Extract the (x, y) coordinate from the center of the cell holding the provided text.  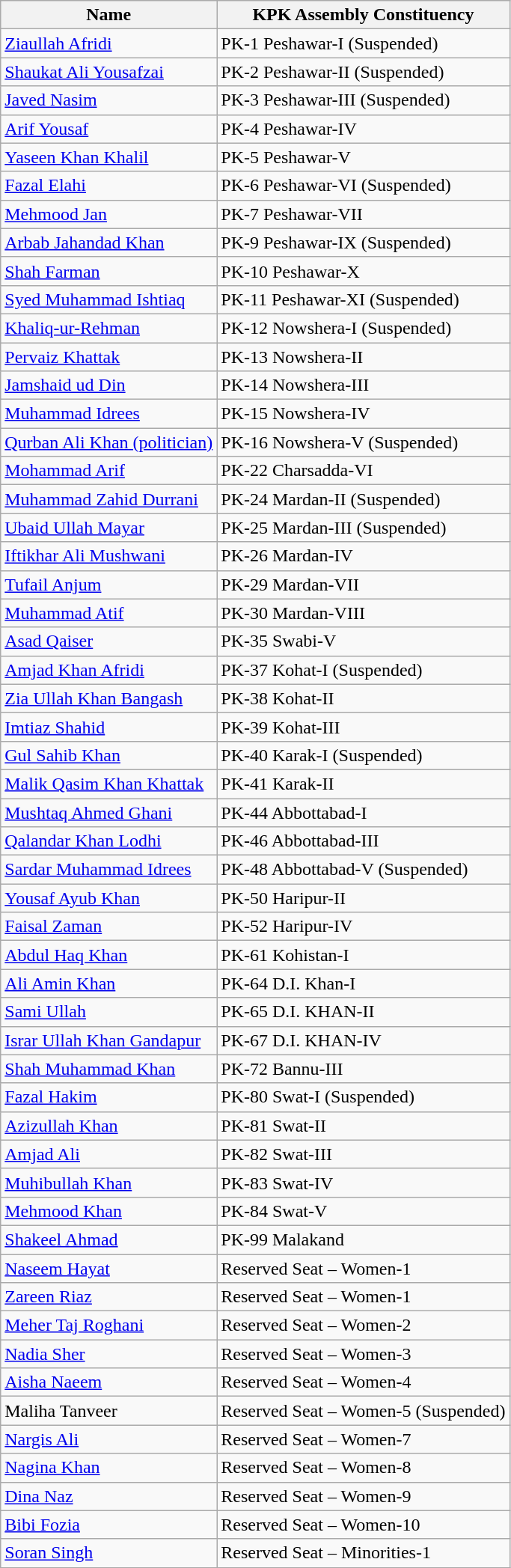
PK-30 Mardan-VIII (364, 613)
Maliha Tanveer (109, 1411)
Muhibullah Khan (109, 1183)
PK-3 Peshawar-III (Suspended) (364, 100)
Sami Ullah (109, 1012)
PK-65 D.I. KHAN-II (364, 1012)
Tufail Anjum (109, 585)
Reserved Seat – Women-7 (364, 1439)
PK-38 Kohat-II (364, 698)
Amjad Ali (109, 1154)
PK-7 Peshawar-VII (364, 214)
PK-15 Nowshera-IV (364, 414)
Dina Naz (109, 1496)
PK-22 Charsadda-VI (364, 471)
PK-81 Swat-II (364, 1126)
Arbab Jahandad Khan (109, 242)
PK-61 Kohistan-I (364, 955)
Arif Yousaf (109, 129)
KPK Assembly Constituency (364, 15)
PK-2 Peshawar-II (Suspended) (364, 72)
Syed Muhammad Ishtiaq (109, 299)
PK-99 Malakand (364, 1239)
Imtiaz Shahid (109, 727)
Fazal Elahi (109, 186)
Reserved Seat – Women-4 (364, 1382)
PK-80 Swat-I (Suspended) (364, 1097)
PK-9 Peshawar-IX (Suspended) (364, 242)
Fazal Hakim (109, 1097)
Shaukat Ali Yousafzai (109, 72)
PK-5 Peshawar-V (364, 157)
PK-14 Nowshera-III (364, 385)
Nargis Ali (109, 1439)
Reserved Seat – Minorities-1 (364, 1553)
Aisha Naeem (109, 1382)
PK-72 Bannu-III (364, 1069)
Malik Qasim Khan Khattak (109, 784)
Muhammad Zahid Durrani (109, 499)
PK-40 Karak-I (Suspended) (364, 755)
Qurban Ali Khan (politician) (109, 442)
Mehmood Jan (109, 214)
PK-13 Nowshera-II (364, 357)
PK-29 Mardan-VII (364, 585)
Jamshaid ud Din (109, 385)
PK-16 Nowshera-V (Suspended) (364, 442)
Reserved Seat – Women-9 (364, 1496)
Muhammad Atif (109, 613)
PK-82 Swat-III (364, 1154)
Shah Farman (109, 271)
Zareen Riaz (109, 1297)
PK-67 D.I. KHAN-IV (364, 1040)
Mohammad Arif (109, 471)
PK-25 Mardan-III (Suspended) (364, 528)
PK-11 Peshawar-XI (Suspended) (364, 299)
Bibi Fozia (109, 1525)
PK-52 Haripur-IV (364, 927)
Sardar Muhammad Idrees (109, 870)
PK-84 Swat-V (364, 1211)
PK-12 Nowshera-I (Suspended) (364, 328)
Zia Ullah Khan Bangash (109, 698)
PK-48 Abbottabad-V (Suspended) (364, 870)
Reserved Seat – Women-5 (Suspended) (364, 1411)
PK-41 Karak-II (364, 784)
PK-39 Kohat-III (364, 727)
Qalandar Khan Lodhi (109, 841)
Javed Nasim (109, 100)
PK-1 Peshawar-I (Suspended) (364, 43)
Ubaid Ullah Mayar (109, 528)
Shakeel Ahmad (109, 1239)
Asad Qaiser (109, 641)
Yaseen Khan Khalil (109, 157)
Reserved Seat – Women-8 (364, 1468)
Reserved Seat – Women-10 (364, 1525)
Soran Singh (109, 1553)
Azizullah Khan (109, 1126)
Abdul Haq Khan (109, 955)
PK-35 Swabi-V (364, 641)
Ali Amin Khan (109, 983)
PK-26 Mardan-IV (364, 556)
PK-44 Abbottabad-I (364, 812)
PK-64 D.I. Khan-I (364, 983)
Yousaf Ayub Khan (109, 898)
Nadia Sher (109, 1354)
PK-24 Mardan-II (Suspended) (364, 499)
PK-4 Peshawar-IV (364, 129)
PK-10 Peshawar-X (364, 271)
PK-37 Kohat-I (Suspended) (364, 670)
Ziaullah Afridi (109, 43)
Gul Sahib Khan (109, 755)
PK-6 Peshawar-VI (Suspended) (364, 186)
Nagina Khan (109, 1468)
PK-46 Abbottabad-III (364, 841)
Mehmood Khan (109, 1211)
Faisal Zaman (109, 927)
Pervaiz Khattak (109, 357)
Reserved Seat – Women-2 (364, 1326)
Mushtaq Ahmed Ghani (109, 812)
Meher Taj Roghani (109, 1326)
Reserved Seat – Women-3 (364, 1354)
Amjad Khan Afridi (109, 670)
Iftikhar Ali Mushwani (109, 556)
Naseem Hayat (109, 1269)
PK-83 Swat-IV (364, 1183)
Muhammad Idrees (109, 414)
Name (109, 15)
Shah Muhammad Khan (109, 1069)
PK-50 Haripur-II (364, 898)
Khaliq-ur-Rehman (109, 328)
Israr Ullah Khan Gandapur (109, 1040)
